Scan for the cell matching the given text and deliver its [x, y] coordinate at center. 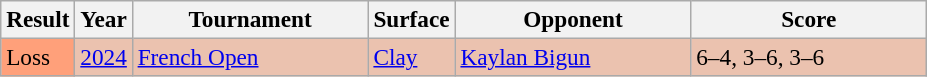
French Open [250, 57]
2024 [104, 57]
Clay [412, 57]
Loss [38, 57]
6–4, 3–6, 3–6 [809, 57]
Kaylan Bigun [573, 57]
Opponent [573, 19]
Tournament [250, 19]
Score [809, 19]
Surface [412, 19]
Year [104, 19]
Result [38, 19]
